Search for the cell housing the specified text and yield its (X, Y) center coordinate. 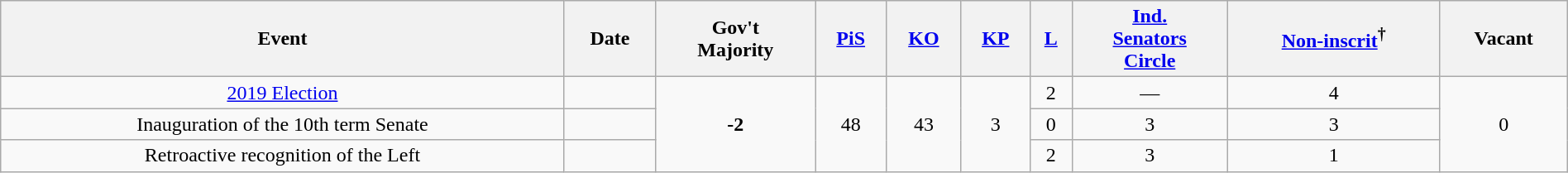
43 (925, 124)
4 (1333, 93)
Date (610, 39)
1 (1333, 156)
KO (925, 39)
L (1050, 39)
— (1150, 93)
Ind.SenatorsCircle (1150, 39)
Inauguration of the 10th term Senate (283, 124)
Event (283, 39)
Vacant (1503, 39)
48 (851, 124)
KP (996, 39)
Non-inscrit† (1333, 39)
Gov'tMajority (736, 39)
PiS (851, 39)
Retroactive recognition of the Left (283, 156)
-2 (736, 124)
2019 Election (283, 93)
